Locate the cell with the specified text and output its (x, y) center coordinate. 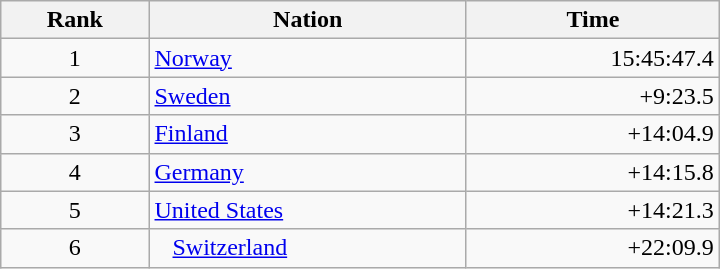
Germany (308, 172)
+14:04.9 (592, 134)
+22:09.9 (592, 248)
+9:23.5 (592, 96)
5 (75, 210)
Switzerland (308, 248)
Nation (308, 20)
Time (592, 20)
4 (75, 172)
+14:15.8 (592, 172)
+14:21.3 (592, 210)
15:45:47.4 (592, 58)
6 (75, 248)
3 (75, 134)
Norway (308, 58)
Finland (308, 134)
United States (308, 210)
Sweden (308, 96)
1 (75, 58)
2 (75, 96)
Rank (75, 20)
